Pinpoint the cell where the given text exists, returning its (X, Y) midpoint coordinate. 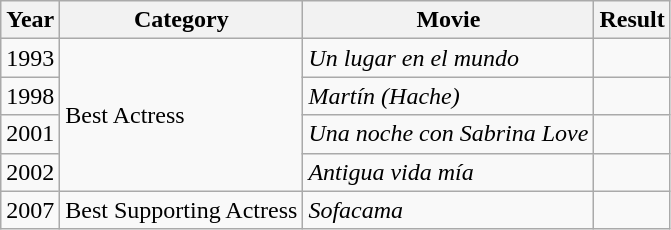
Un lugar en el mundo (448, 58)
Martín (Hache) (448, 96)
2001 (30, 134)
Year (30, 20)
Movie (448, 20)
Category (182, 20)
Una noche con Sabrina Love (448, 134)
1998 (30, 96)
1993 (30, 58)
Antigua vida mía (448, 172)
Best Actress (182, 115)
Best Supporting Actress (182, 210)
Result (632, 20)
Sofacama (448, 210)
2002 (30, 172)
2007 (30, 210)
